Detect which cell encompasses the target text, then output its [X, Y] center coordinate. 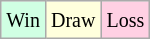
Draw [72, 20]
Win [24, 20]
Loss [126, 20]
